From the cell containing the given text, extract its center point as [x, y] coordinate. 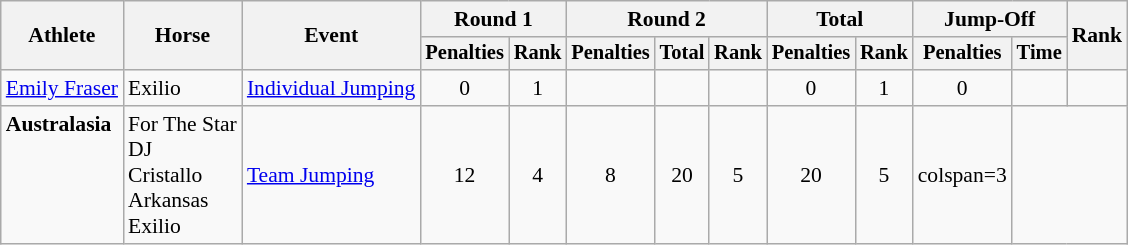
4 [538, 175]
Australasia [62, 175]
Emily Fraser [62, 88]
For The StarDJCristalloArkansasExilio [182, 175]
8 [610, 175]
Jump-Off [990, 19]
Event [332, 36]
Round 2 [666, 19]
12 [464, 175]
Horse [182, 36]
colspan=3 [962, 175]
Athlete [62, 36]
Individual Jumping [332, 88]
Time [1040, 54]
Round 1 [493, 19]
Team Jumping [332, 175]
Exilio [182, 88]
